Output the (x, y) coordinate of the center of the cell containing the given text.  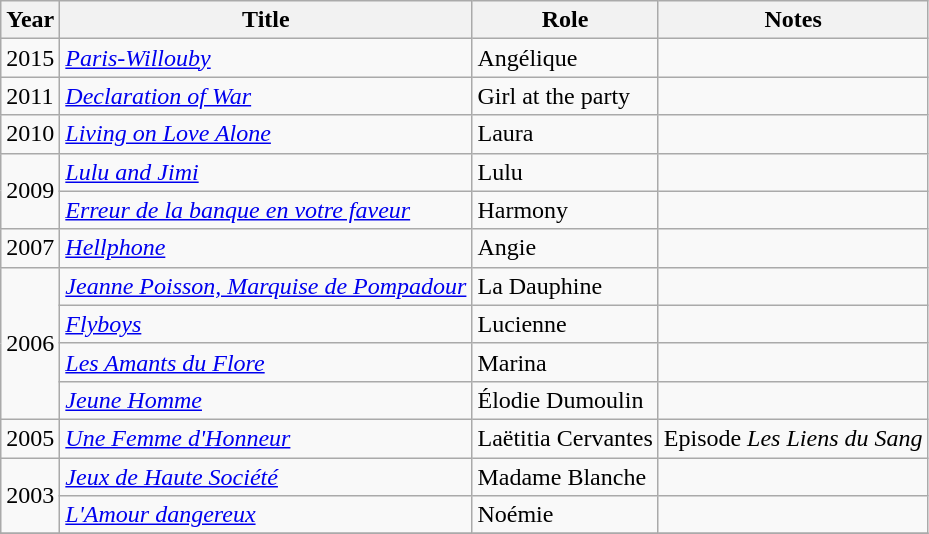
Jeanne Poisson, Marquise de Pompadour (266, 286)
2005 (30, 438)
Paris-Willouby (266, 58)
Lulu and Jimi (266, 172)
Episode Les Liens du Sang (793, 438)
Declaration of War (266, 96)
Laura (565, 134)
2007 (30, 248)
2006 (30, 343)
L'Amour dangereux (266, 515)
Hellphone (266, 248)
Madame Blanche (565, 477)
2015 (30, 58)
Girl at the party (565, 96)
2011 (30, 96)
Noémie (565, 515)
Notes (793, 20)
Harmony (565, 210)
Living on Love Alone (266, 134)
Jeune Homme (266, 400)
2003 (30, 496)
Élodie Dumoulin (565, 400)
Flyboys (266, 324)
Laëtitia Cervantes (565, 438)
Year (30, 20)
La Dauphine (565, 286)
Role (565, 20)
Lulu (565, 172)
Les Amants du Flore (266, 362)
Jeux de Haute Société (266, 477)
Erreur de la banque en votre faveur (266, 210)
Une Femme d'Honneur (266, 438)
2010 (30, 134)
Lucienne (565, 324)
2009 (30, 191)
Marina (565, 362)
Angie (565, 248)
Title (266, 20)
Angélique (565, 58)
